For the text-containing cell, return its midpoint in [X, Y] coordinate format. 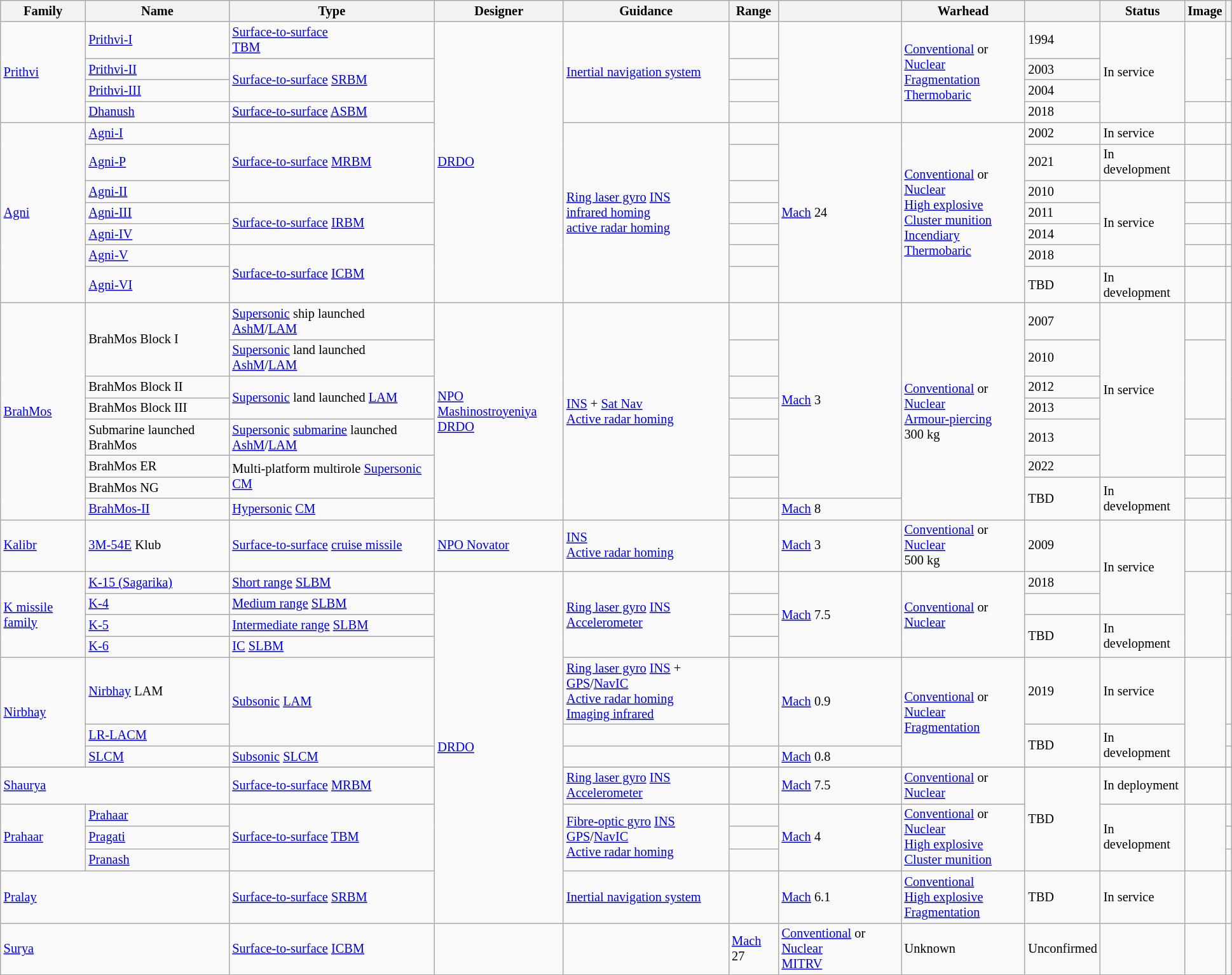
Conventional or Nuclear MITRV [840, 949]
LR-LACM [157, 735]
K-6 [157, 646]
In deployment [1143, 786]
Subsonic LAM [332, 702]
Family [43, 11]
Surface-to-surface cruise missile [332, 545]
Prithvi-II [157, 69]
Nirbhay LAM [157, 691]
Mach 27 [753, 949]
NPO Novator [498, 545]
BrahMos ER [157, 466]
2021 [1062, 162]
K missile family [43, 614]
Designer [498, 11]
Short range SLBM [332, 582]
Supersonic submarine launched AshM/LAM [332, 437]
Conventional or Nuclear High explosive Cluster munition [964, 837]
Conventional or Nuclear 500 kg [964, 545]
Supersonic land launched LAM [332, 398]
Mach 4 [840, 837]
Subsonic SLCM [332, 756]
K-15 (Sagarika) [157, 582]
Pranash [157, 859]
Name [157, 11]
Submarine launched BrahMos [157, 437]
Agni-P [157, 162]
Supersonic ship launched AshM/LAM [332, 321]
1994 [1062, 40]
NPO Mashinostroyeniya DRDO [498, 411]
Agni [43, 213]
INS Active radar homing [646, 545]
Kalibr [43, 545]
2009 [1062, 545]
2011 [1062, 213]
Hypersonic CM [332, 509]
Prithvi-III [157, 90]
2007 [1062, 321]
Mach 0.9 [840, 702]
Conventional or Nuclear Fragmentation [964, 712]
BrahMos Block II [157, 387]
Agni-III [157, 213]
Mach 6.1 [840, 897]
Unconfirmed [1062, 949]
BrahMos-II [157, 509]
Pragati [157, 838]
Range [753, 11]
Agni-II [157, 191]
2012 [1062, 387]
2022 [1062, 466]
Conventional or Nuclear High explosive Cluster munition Incendiary Thermobaric [964, 213]
Supersonic land launched AshM/LAM [332, 358]
Fibre-optic gyro INS GPS/NavIC Active radar homing [646, 837]
2003 [1062, 69]
2002 [1062, 133]
Intermediate range SLBM [332, 625]
BrahMos Block I [157, 339]
Conventional or Nuclear Fragmentation Thermobaric [964, 72]
Multi-platform multirole Supersonic CM [332, 477]
Shaurya [115, 786]
Image [1205, 11]
K-4 [157, 604]
BrahMos NG [157, 487]
Agni-V [157, 256]
Mach 0.8 [840, 756]
Status [1143, 11]
INS + Sat Nav Active radar homing [646, 411]
Surface-to-surface IRBM [332, 224]
Nirbhay [43, 712]
3M-54E Klub [157, 545]
Agni-IV [157, 234]
Ring laser gyro INS infrared homing active radar homing [646, 213]
K-5 [157, 625]
IC SLBM [332, 646]
BrahMos Block III [157, 408]
2004 [1062, 90]
Guidance [646, 11]
Type [332, 11]
Mach 24 [840, 213]
Ring laser gyro INS + GPS/NavIC Active radar homing Imaging infrared [646, 691]
Medium range SLBM [332, 604]
2014 [1062, 234]
Warhead [964, 11]
Mach 8 [840, 509]
SLCM [157, 756]
Prithvi [43, 72]
BrahMos [43, 411]
Prithvi-I [157, 40]
Dhanush [157, 112]
Agni-I [157, 133]
Surya [115, 949]
Pralay [115, 897]
Conventional High explosive Fragmentation [964, 897]
Surface-to-surface ASBM [332, 112]
Unknown [964, 949]
Agni-VI [157, 285]
2019 [1062, 691]
Conventional or Nuclear Armour-piercing 300 kg [964, 411]
